Return [x, y] of the center of cell containing provided text 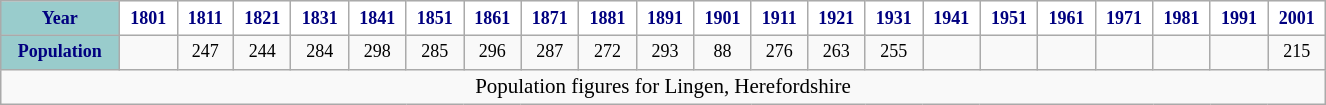
1961 [1067, 18]
296 [493, 52]
1811 [205, 18]
2001 [1297, 18]
1861 [493, 18]
284 [320, 52]
1901 [723, 18]
1971 [1124, 18]
Year [60, 18]
276 [779, 52]
1891 [665, 18]
255 [894, 52]
287 [550, 52]
1831 [320, 18]
272 [608, 52]
285 [435, 52]
298 [377, 52]
1951 [1009, 18]
263 [837, 52]
1941 [952, 18]
1931 [894, 18]
1821 [262, 18]
1881 [608, 18]
1921 [837, 18]
1871 [550, 18]
1981 [1182, 18]
293 [665, 52]
215 [1297, 52]
1911 [779, 18]
Population [60, 52]
1841 [377, 18]
1851 [435, 18]
1801 [149, 18]
247 [205, 52]
1991 [1239, 18]
244 [262, 52]
Population figures for Lingen, Herefordshire [663, 86]
88 [723, 52]
